Search for the cell housing the specified text and yield its (x, y) center coordinate. 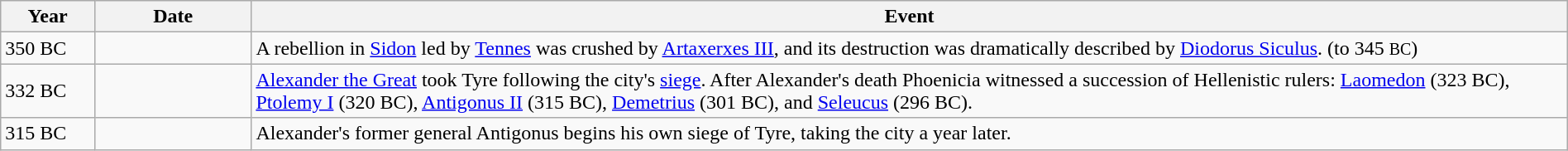
332 BC (48, 91)
Event (910, 17)
315 BC (48, 134)
Date (172, 17)
350 BC (48, 48)
Alexander's former general Antigonus begins his own siege of Tyre, taking the city a year later. (910, 134)
Year (48, 17)
A rebellion in Sidon led by Tennes was crushed by Artaxerxes III, and its destruction was dramatically described by Diodorus Siculus. (to 345 BC) (910, 48)
